Detect which cell encompasses the target text, then output its (X, Y) center coordinate. 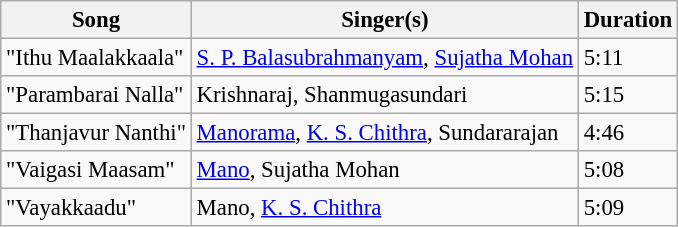
Singer(s) (384, 20)
5:09 (628, 208)
"Thanjavur Nanthi" (96, 133)
S. P. Balasubrahmanyam, Sujatha Mohan (384, 58)
4:46 (628, 133)
"Vaigasi Maasam" (96, 170)
"Ithu Maalakkaala" (96, 58)
5:15 (628, 95)
"Parambarai Nalla" (96, 95)
Manorama, K. S. Chithra, Sundararajan (384, 133)
5:11 (628, 58)
Mano, K. S. Chithra (384, 208)
"Vayakkaadu" (96, 208)
5:08 (628, 170)
Song (96, 20)
Mano, Sujatha Mohan (384, 170)
Krishnaraj, Shanmugasundari (384, 95)
Duration (628, 20)
